Search for the cell housing the specified text and yield its [x, y] center coordinate. 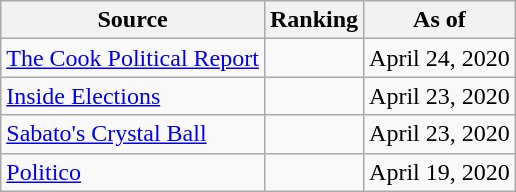
Sabato's Crystal Ball [133, 134]
April 19, 2020 [440, 172]
The Cook Political Report [133, 58]
April 24, 2020 [440, 58]
Inside Elections [133, 96]
Source [133, 20]
Politico [133, 172]
Ranking [314, 20]
As of [440, 20]
